For the text-containing cell, return its midpoint in [x, y] coordinate format. 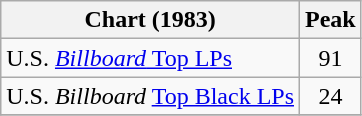
U.S. Billboard Top Black LPs [150, 96]
91 [331, 58]
Chart (1983) [150, 20]
24 [331, 96]
Peak [331, 20]
U.S. Billboard Top LPs [150, 58]
